Locate the cell with the specified text and output its (X, Y) center coordinate. 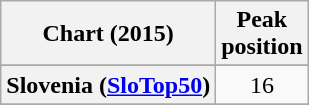
Peakposition (262, 34)
16 (262, 85)
Chart (2015) (108, 34)
Slovenia (SloTop50) (108, 85)
